Pinpoint the cell where the given text exists, returning its (x, y) midpoint coordinate. 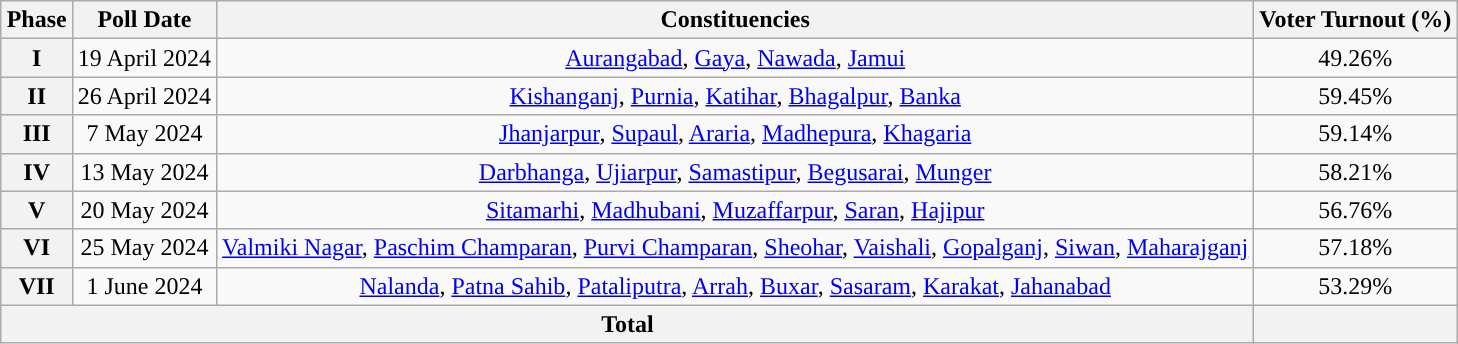
58.21% (1356, 172)
19 April 2024 (144, 58)
13 May 2024 (144, 172)
20 May 2024 (144, 210)
Sitamarhi, Madhubani, Muzaffarpur, Saran, Hajipur (736, 210)
59.14% (1356, 134)
VI (36, 248)
III (36, 134)
Voter Turnout (%) (1356, 20)
49.26% (1356, 58)
I (36, 58)
VII (36, 286)
Valmiki Nagar, Paschim Champaran, Purvi Champaran, Sheohar, Vaishali, Gopalganj, Siwan, Maharajganj (736, 248)
Kishanganj, Purnia, Katihar, Bhagalpur, Banka (736, 96)
59.45% (1356, 96)
56.76% (1356, 210)
Aurangabad, Gaya, Nawada, Jamui (736, 58)
57.18% (1356, 248)
Total (628, 324)
II (36, 96)
1 June 2024 (144, 286)
V (36, 210)
Phase (36, 20)
26 April 2024 (144, 96)
Constituencies (736, 20)
Jhanjarpur, Supaul, Araria, Madhepura, Khagaria (736, 134)
Darbhanga, Ujiarpur, Samastipur, Begusarai, Munger (736, 172)
IV (36, 172)
7 May 2024 (144, 134)
53.29% (1356, 286)
Poll Date (144, 20)
25 May 2024 (144, 248)
Nalanda, Patna Sahib, Pataliputra, Arrah, Buxar, Sasaram, Karakat, Jahanabad (736, 286)
